Provide the (x, y) coordinate of the cell's center where the given text is located.  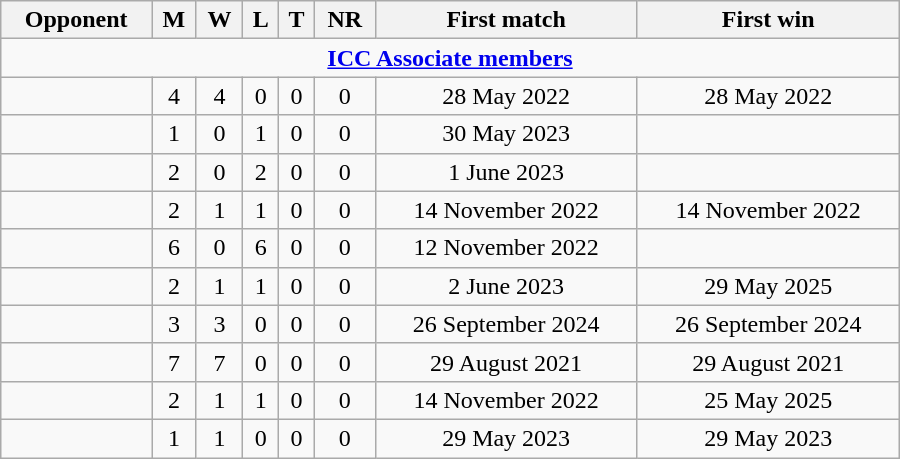
M (174, 20)
1 June 2023 (506, 172)
30 May 2023 (506, 134)
NR (344, 20)
ICC Associate members (450, 58)
Opponent (76, 20)
First match (506, 20)
W (219, 20)
29 May 2025 (768, 286)
12 November 2022 (506, 248)
25 May 2025 (768, 400)
L (261, 20)
First win (768, 20)
2 June 2023 (506, 286)
T (297, 20)
